Determine the [X, Y] coordinate at the center of the cell enclosing the given text.  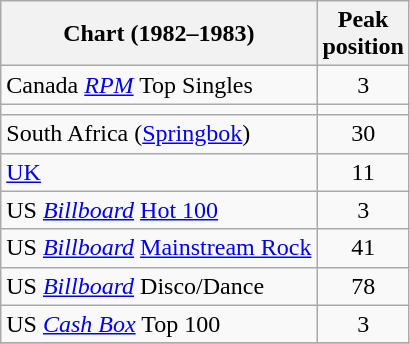
UK [159, 172]
11 [363, 172]
30 [363, 134]
41 [363, 248]
US Billboard Hot 100 [159, 210]
South Africa (Springbok) [159, 134]
Chart (1982–1983) [159, 34]
Canada RPM Top Singles [159, 85]
78 [363, 286]
US Billboard Disco/Dance [159, 286]
US Cash Box Top 100 [159, 324]
Peakposition [363, 34]
US Billboard Mainstream Rock [159, 248]
